Detect which cell encompasses the target text, then output its (X, Y) center coordinate. 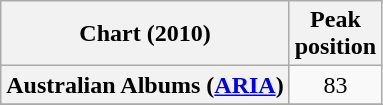
83 (335, 85)
Peakposition (335, 34)
Australian Albums (ARIA) (145, 85)
Chart (2010) (145, 34)
